Locate the cell with the specified text and output its [X, Y] center coordinate. 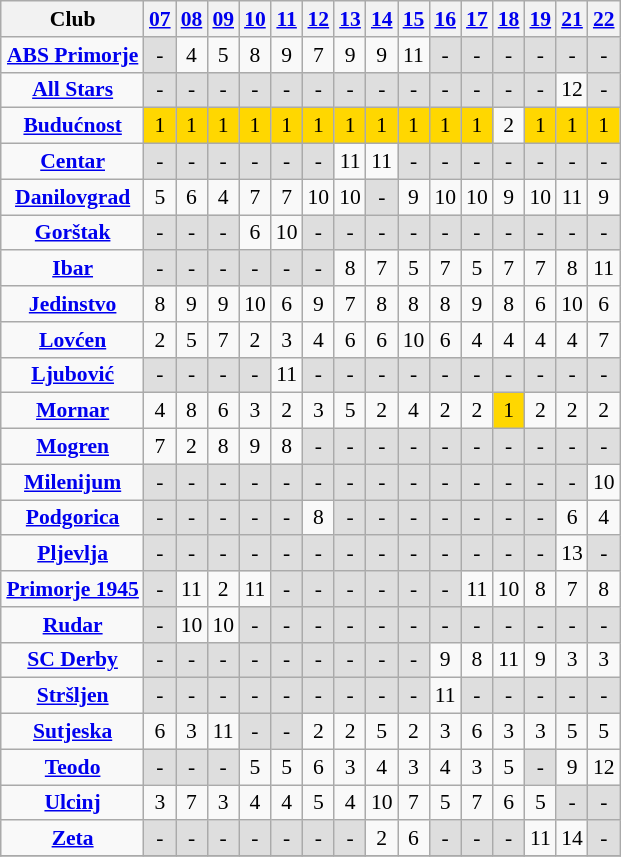
ABS Primorje [72, 55]
Stršljen [72, 696]
17 [477, 19]
15 [414, 19]
19 [540, 19]
Rudar [72, 625]
Jedinstvo [72, 304]
16 [445, 19]
Zeta [72, 839]
SC Derby [72, 660]
Club [72, 19]
Budućnost [72, 126]
Centar [72, 162]
09 [223, 19]
Teodo [72, 767]
Podgorica [72, 518]
Pljevlja [72, 554]
Primorje 1945 [72, 589]
Danilovgrad [72, 197]
Gorštak [72, 233]
Ulcinj [72, 803]
Mogren [72, 447]
Ibar [72, 269]
Lovćen [72, 340]
Mornar [72, 411]
18 [509, 19]
Sutjeska [72, 732]
All Stars [72, 90]
07 [160, 19]
22 [604, 19]
08 [192, 19]
Ljubović [72, 375]
21 [572, 19]
Milenijum [72, 482]
